For the text-containing cell, return its midpoint in (x, y) coordinate format. 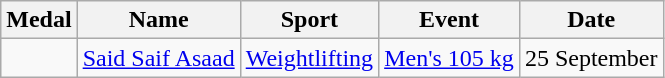
Sport (309, 20)
Medal (39, 20)
Weightlifting (309, 58)
Event (450, 20)
Said Saif Asaad (158, 58)
Date (591, 20)
Men's 105 kg (450, 58)
Name (158, 20)
25 September (591, 58)
